Find where the given text appears and provide that cell's center as [x, y] coordinate. 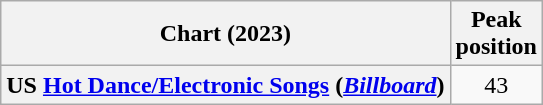
Peakposition [496, 34]
Chart (2023) [226, 34]
43 [496, 85]
US Hot Dance/Electronic Songs (Billboard) [226, 85]
